Provide the (x, y) coordinate of the cell's center where the given text is located.  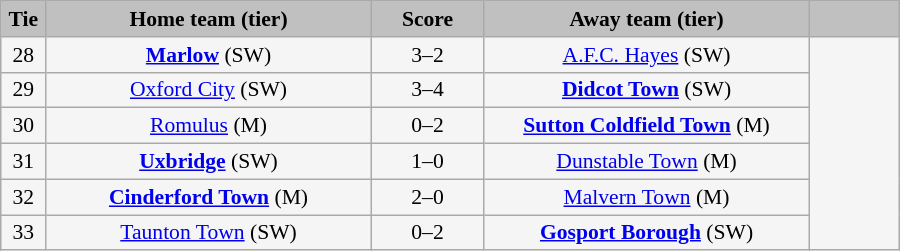
Sutton Coldfield Town (M) (647, 126)
Taunton Town (SW) (209, 233)
Cinderford Town (M) (209, 197)
Marlow (SW) (209, 55)
31 (24, 162)
29 (24, 90)
1–0 (427, 162)
Romulus (M) (209, 126)
28 (24, 55)
Away team (tier) (647, 19)
Score (427, 19)
Tie (24, 19)
Uxbridge (SW) (209, 162)
Didcot Town (SW) (647, 90)
Home team (tier) (209, 19)
3–4 (427, 90)
A.F.C. Hayes (SW) (647, 55)
3–2 (427, 55)
33 (24, 233)
30 (24, 126)
2–0 (427, 197)
32 (24, 197)
Gosport Borough (SW) (647, 233)
Malvern Town (M) (647, 197)
Dunstable Town (M) (647, 162)
Oxford City (SW) (209, 90)
